Scan for the cell matching the given text and deliver its (X, Y) coordinate at center. 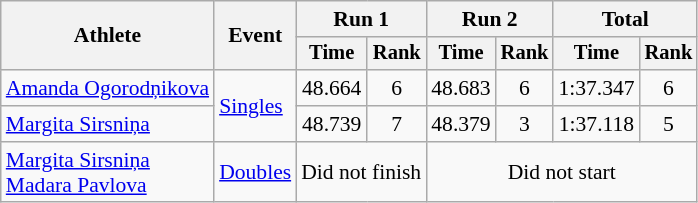
Amanda Ogorodņikova (108, 88)
Margita Sirsniņa (108, 124)
3 (525, 124)
Total (625, 19)
7 (396, 124)
48.739 (332, 124)
1:37.347 (596, 88)
Athlete (108, 36)
Event (255, 36)
Margita SirsniņaMadara Pavlova (108, 172)
Singles (255, 106)
Run 2 (490, 19)
Did not finish (361, 172)
48.683 (460, 88)
48.379 (460, 124)
Did not start (562, 172)
1:37.118 (596, 124)
5 (669, 124)
Run 1 (361, 19)
Doubles (255, 172)
48.664 (332, 88)
